Output the (x, y) coordinate of the center of the cell containing the given text.  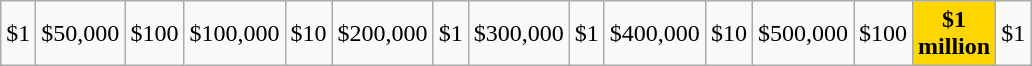
$200,000 (382, 34)
$1 million (954, 34)
$100,000 (234, 34)
$50,000 (80, 34)
$300,000 (518, 34)
$400,000 (654, 34)
$500,000 (802, 34)
